For the text-containing cell, return its midpoint in [x, y] coordinate format. 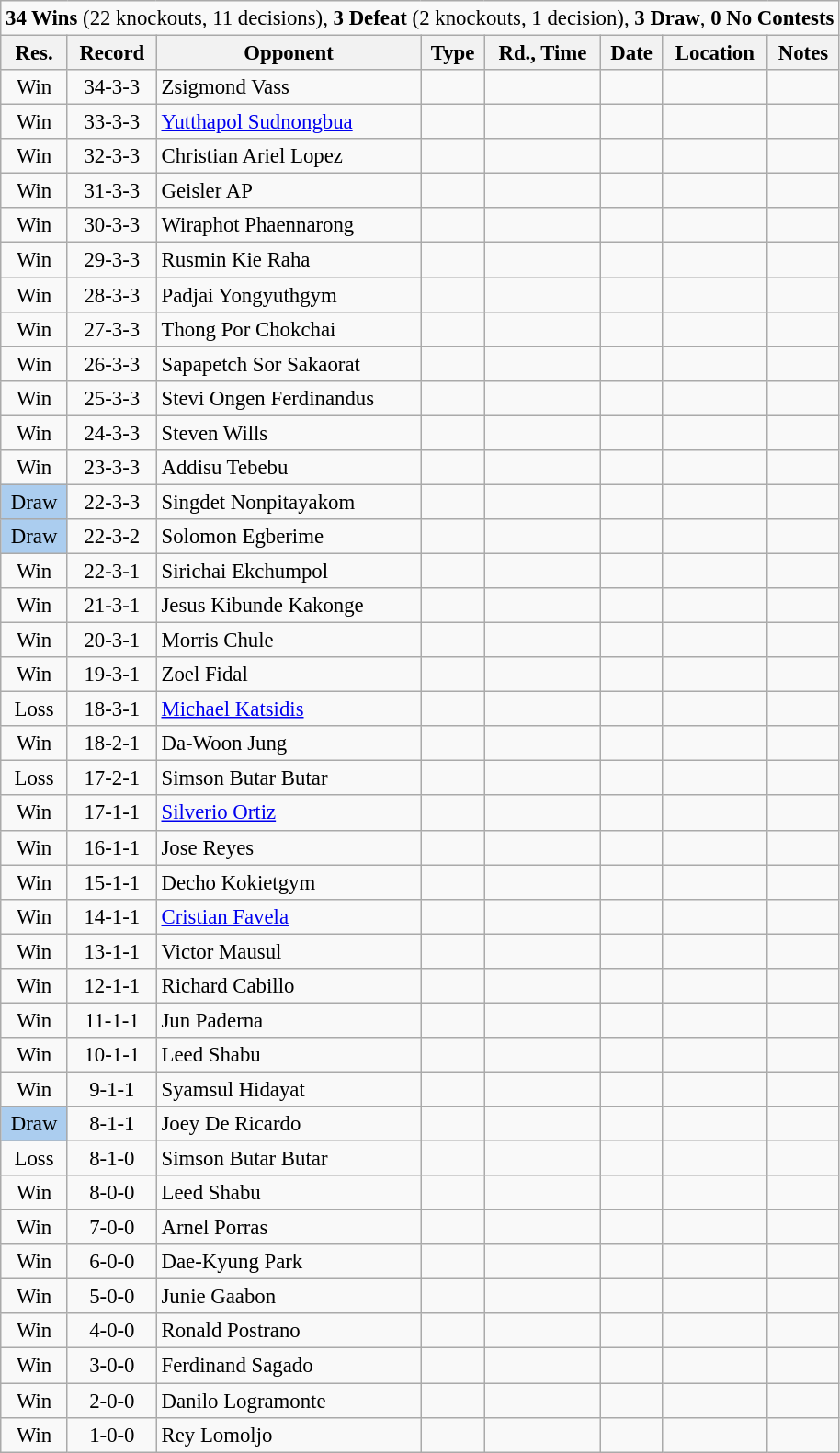
24-3-3 [112, 433]
Victor Mausul [289, 951]
13-1-1 [112, 951]
Yutthapol Sudnongbua [289, 122]
15-1-1 [112, 882]
Christian Ariel Lopez [289, 156]
33-3-3 [112, 122]
27-3-3 [112, 329]
8-1-0 [112, 1159]
4-0-0 [112, 1332]
Joey De Ricardo [289, 1124]
Steven Wills [289, 433]
8-1-1 [112, 1124]
12-1-1 [112, 986]
22-3-3 [112, 502]
10-1-1 [112, 1055]
Dae-Kyung Park [289, 1262]
18-2-1 [112, 744]
Jesus Kibunde Kakonge [289, 606]
Stevi Ongen Ferdinandus [289, 398]
22-3-2 [112, 537]
Wiraphot Phaennarong [289, 225]
9-1-1 [112, 1089]
Sirichai Ekchumpol [289, 571]
31-3-3 [112, 191]
Padjai Yongyuthgym [289, 295]
Rey Lomoljo [289, 1435]
14-1-1 [112, 916]
Ronald Postrano [289, 1332]
Danilo Logramonte [289, 1401]
34-3-3 [112, 87]
3-0-0 [112, 1366]
28-3-3 [112, 295]
7-0-0 [112, 1228]
Silverio Ortiz [289, 813]
Morris Chule [289, 641]
Addisu Tebebu [289, 468]
Richard Cabillo [289, 986]
22-3-1 [112, 571]
8-0-0 [112, 1193]
17-2-1 [112, 778]
32-3-3 [112, 156]
Record [112, 53]
34 Wins (22 knockouts, 11 decisions), 3 Defeat (2 knockouts, 1 decision), 3 Draw, 0 No Contests [420, 18]
21-3-1 [112, 606]
18-3-1 [112, 709]
19-3-1 [112, 675]
17-1-1 [112, 813]
Jose Reyes [289, 847]
Arnel Porras [289, 1228]
29-3-3 [112, 260]
Notes [803, 53]
Ferdinand Sagado [289, 1366]
Junie Gaabon [289, 1297]
2-0-0 [112, 1401]
Cristian Favela [289, 916]
Opponent [289, 53]
Sapapetch Sor Sakaorat [289, 364]
20-3-1 [112, 641]
Res. [35, 53]
Da-Woon Jung [289, 744]
Singdet Nonpitayakom [289, 502]
Thong Por Chokchai [289, 329]
Michael Katsidis [289, 709]
Date [632, 53]
16-1-1 [112, 847]
6-0-0 [112, 1262]
Type [452, 53]
Rd., Time [542, 53]
Zsigmond Vass [289, 87]
Location [715, 53]
26-3-3 [112, 364]
Syamsul Hidayat [289, 1089]
Solomon Egberime [289, 537]
30-3-3 [112, 225]
1-0-0 [112, 1435]
Jun Paderna [289, 1020]
5-0-0 [112, 1297]
25-3-3 [112, 398]
23-3-3 [112, 468]
Rusmin Kie Raha [289, 260]
Decho Kokietgym [289, 882]
11-1-1 [112, 1020]
Zoel Fidal [289, 675]
Geisler AP [289, 191]
